From the cell containing the given text, extract its center point as [x, y] coordinate. 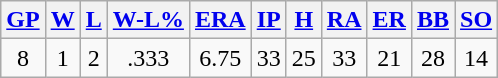
21 [389, 58]
28 [432, 58]
25 [304, 58]
BB [432, 20]
8 [23, 58]
ER [389, 20]
14 [476, 58]
GP [23, 20]
L [94, 20]
IP [268, 20]
2 [94, 58]
6.75 [220, 58]
W [62, 20]
RA [344, 20]
H [304, 20]
SO [476, 20]
ERA [220, 20]
.333 [148, 58]
1 [62, 58]
W-L% [148, 20]
